Capture the cell that displays the provided text and extract its [x, y] central coordinate. 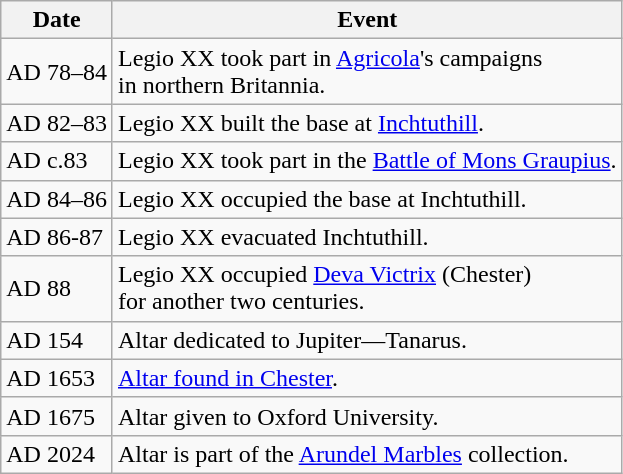
AD c.83 [57, 161]
AD 1675 [57, 416]
AD 82–83 [57, 123]
AD 78–84 [57, 72]
Altar dedicated to Jupiter—Tanarus. [367, 340]
AD 1653 [57, 378]
AD 154 [57, 340]
AD 88 [57, 288]
Altar given to Oxford University. [367, 416]
Altar is part of the Arundel Marbles collection. [367, 454]
Legio XX took part in the Battle of Mons Graupius. [367, 161]
AD 2024 [57, 454]
Legio XX occupied the base at Inchtuthill. [367, 199]
Date [57, 20]
Event [367, 20]
Legio XX evacuated Inchtuthill. [367, 237]
Altar found in Chester. [367, 378]
Legio XX took part in Agricola's campaignsin northern Britannia. [367, 72]
Legio XX built the base at Inchtuthill. [367, 123]
AD 86-87 [57, 237]
AD 84–86 [57, 199]
Legio XX occupied Deva Victrix (Chester)for another two centuries. [367, 288]
